Locate the cell with the specified text and output its [x, y] center coordinate. 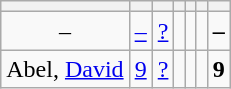
Abel, David [65, 69]
